Determine the [X, Y] coordinate at the center of the cell enclosing the given text.  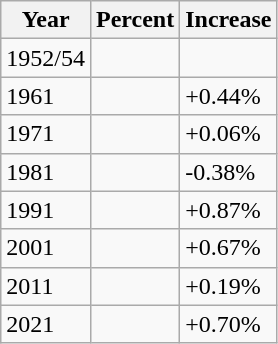
+0.70% [228, 324]
Percent [134, 20]
2021 [46, 324]
2011 [46, 286]
+0.06% [228, 134]
+0.44% [228, 96]
+0.19% [228, 286]
+0.87% [228, 210]
1952/54 [46, 58]
Year [46, 20]
1971 [46, 134]
2001 [46, 248]
1991 [46, 210]
1961 [46, 96]
Increase [228, 20]
1981 [46, 172]
+0.67% [228, 248]
-0.38% [228, 172]
